Return (X, Y) of the center of cell containing provided text 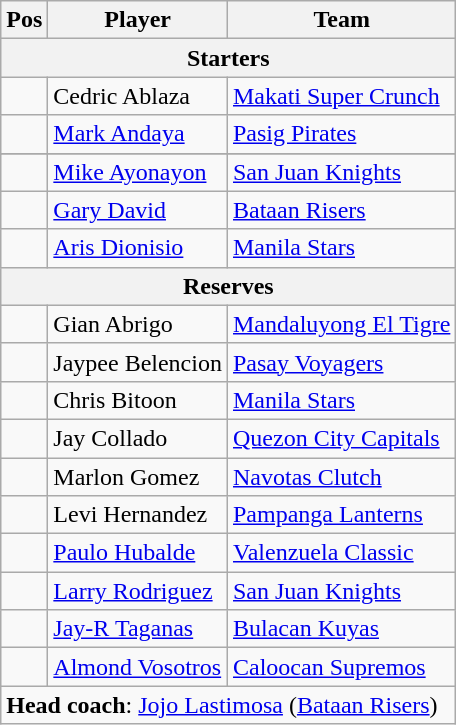
Mandaluyong El Tigre (341, 324)
Mike Ayonayon (138, 172)
Jaypee Belencion (138, 362)
Pampanga Lanterns (341, 515)
Makati Super Crunch (341, 96)
Caloocan Supremos (341, 667)
Paulo Hubalde (138, 553)
Jay Collado (138, 438)
Navotas Clutch (341, 477)
Almond Vosotros (138, 667)
Bulacan Kuyas (341, 629)
Starters (228, 58)
Bataan Risers (341, 210)
Valenzuela Classic (341, 553)
Mark Andaya (138, 134)
Aris Dionisio (138, 248)
Jay-R Taganas (138, 629)
Team (341, 20)
Head coach: Jojo Lastimosa (Bataan Risers) (228, 705)
Levi Hernandez (138, 515)
Larry Rodriguez (138, 591)
Chris Bitoon (138, 400)
Pos (24, 20)
Reserves (228, 286)
Pasig Pirates (341, 134)
Player (138, 20)
Cedric Ablaza (138, 96)
Marlon Gomez (138, 477)
Gary David (138, 210)
Pasay Voyagers (341, 362)
Gian Abrigo (138, 324)
Quezon City Capitals (341, 438)
